Capture the cell that displays the provided text and extract its (x, y) central coordinate. 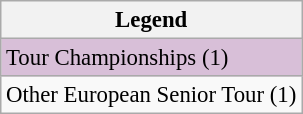
Tour Championships (1) (152, 58)
Legend (152, 20)
Other European Senior Tour (1) (152, 95)
